Return the (X, Y) coordinate for the center point of the cell that contains the specified text.  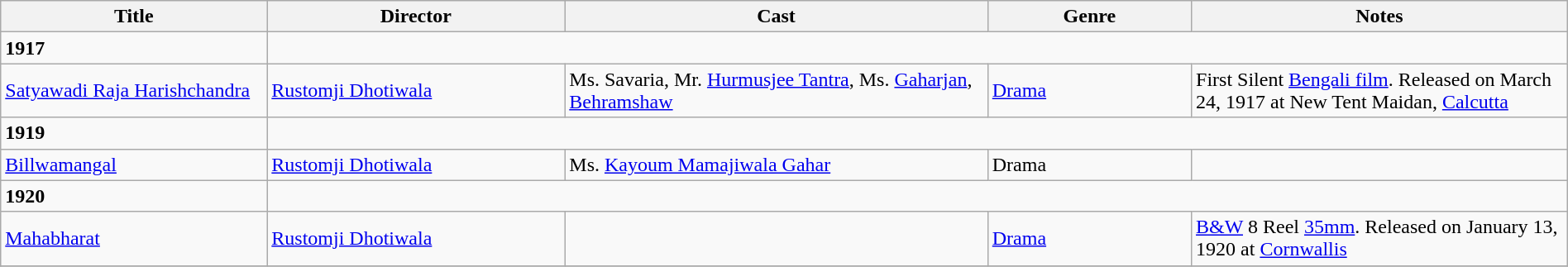
B&W 8 Reel 35mm. Released on January 13, 1920 at Cornwallis (1379, 238)
Billwamangal (134, 164)
Notes (1379, 17)
Cast (777, 17)
Genre (1089, 17)
Mahabharat (134, 238)
Director (416, 17)
Ms. Savaria, Mr. Hurmusjee Tantra, Ms. Gaharjan, Behramshaw (777, 91)
Satyawadi Raja Harishchandra (134, 91)
First Silent Bengali film. Released on March 24, 1917 at New Tent Maidan, Calcutta (1379, 91)
1917 (134, 48)
1919 (134, 133)
Ms. Kayoum Mamajiwala Gahar (777, 164)
Title (134, 17)
1920 (134, 196)
